Scan for the cell matching the given text and deliver its [X, Y] coordinate at center. 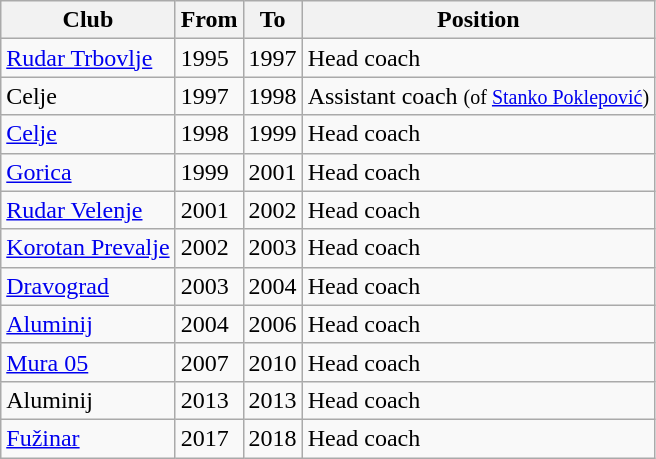
2006 [272, 324]
Club [88, 20]
To [272, 20]
Gorica [88, 172]
Fužinar [88, 438]
Mura 05 [88, 362]
Position [478, 20]
Dravograd [88, 286]
Korotan Prevalje [88, 248]
2018 [272, 438]
2017 [209, 438]
From [209, 20]
2007 [209, 362]
Rudar Velenje [88, 210]
Rudar Trbovlje [88, 58]
1995 [209, 58]
2010 [272, 362]
Assistant coach (of Stanko Poklepović) [478, 96]
